Return the (X, Y) coordinate for the center point of the cell that contains the specified text.  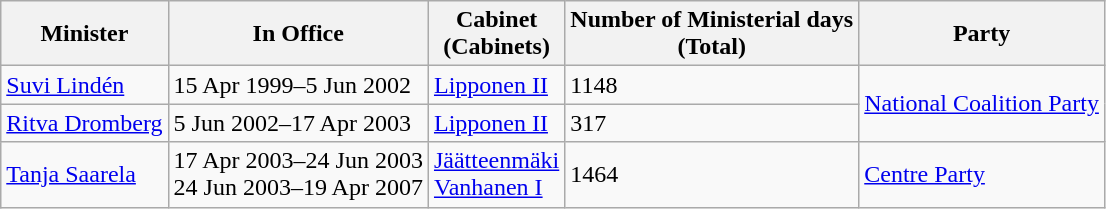
1148 (712, 85)
Cabinet(Cabinets) (496, 34)
1464 (712, 174)
Tanja Saarela (84, 174)
Centre Party (982, 174)
Suvi Lindén (84, 85)
JäätteenmäkiVanhanen I (496, 174)
Ritva Dromberg (84, 123)
In Office (298, 34)
National Coalition Party (982, 104)
317 (712, 123)
15 Apr 1999–5 Jun 2002 (298, 85)
17 Apr 2003–24 Jun 200324 Jun 2003–19 Apr 2007 (298, 174)
Number of Ministerial days (Total) (712, 34)
Minister (84, 34)
Party (982, 34)
5 Jun 2002–17 Apr 2003 (298, 123)
